Return the (x, y) coordinate for the center point of the cell that contains the specified text.  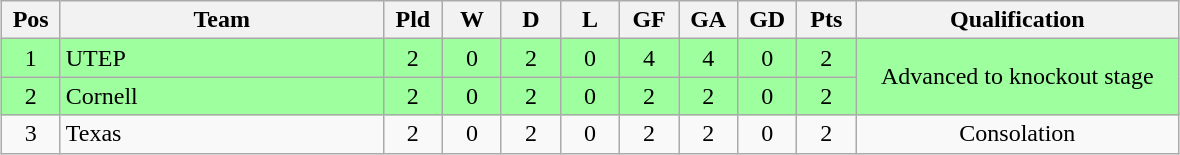
Consolation (1018, 134)
GF (650, 20)
GA (708, 20)
3 (30, 134)
Qualification (1018, 20)
Texas (222, 134)
Advanced to knockout stage (1018, 77)
Team (222, 20)
L (590, 20)
Pos (30, 20)
Pld (412, 20)
UTEP (222, 58)
Pts (826, 20)
Cornell (222, 96)
W (472, 20)
1 (30, 58)
D (530, 20)
GD (768, 20)
